Return (x, y) of the center of cell containing provided text 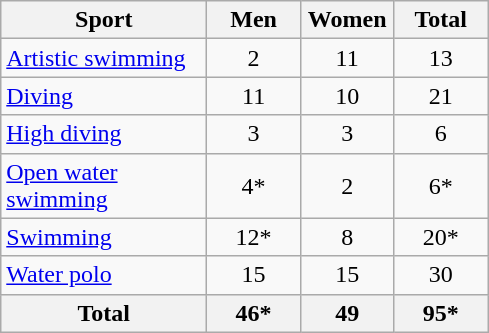
12* (254, 237)
49 (347, 313)
6* (441, 186)
8 (347, 237)
13 (441, 58)
Women (347, 20)
Diving (104, 96)
High diving (104, 134)
Open water swimming (104, 186)
Swimming (104, 237)
95* (441, 313)
10 (347, 96)
6 (441, 134)
46* (254, 313)
20* (441, 237)
Water polo (104, 275)
Sport (104, 20)
Men (254, 20)
30 (441, 275)
21 (441, 96)
Artistic swimming (104, 58)
4* (254, 186)
